Search for the cell housing the specified text and yield its [X, Y] center coordinate. 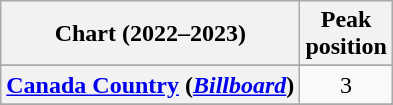
Peakposition [346, 34]
3 [346, 85]
Chart (2022–2023) [150, 34]
Canada Country (Billboard) [150, 85]
